Return the (X, Y) coordinate for the center point of the cell that contains the specified text.  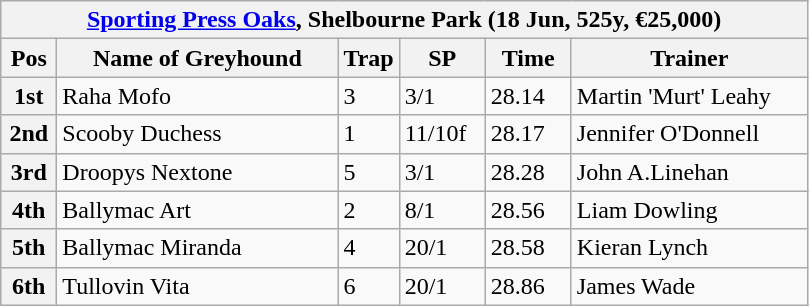
Name of Greyhound (198, 58)
Sporting Press Oaks, Shelbourne Park (18 Jun, 525y, €25,000) (404, 20)
6th (29, 286)
James Wade (689, 286)
1 (368, 134)
Martin 'Murt' Leahy (689, 96)
Ballymac Art (198, 210)
2nd (29, 134)
3rd (29, 172)
Trainer (689, 58)
Pos (29, 58)
5th (29, 248)
28.28 (528, 172)
8/1 (442, 210)
Trap (368, 58)
Kieran Lynch (689, 248)
28.14 (528, 96)
SP (442, 58)
6 (368, 286)
3 (368, 96)
28.17 (528, 134)
Time (528, 58)
Liam Dowling (689, 210)
4th (29, 210)
Raha Mofo (198, 96)
11/10f (442, 134)
Ballymac Miranda (198, 248)
5 (368, 172)
4 (368, 248)
Jennifer O'Donnell (689, 134)
Scooby Duchess (198, 134)
28.56 (528, 210)
Droopys Nextone (198, 172)
28.58 (528, 248)
Tullovin Vita (198, 286)
John A.Linehan (689, 172)
1st (29, 96)
28.86 (528, 286)
2 (368, 210)
